For the text-containing cell, return its midpoint in (x, y) coordinate format. 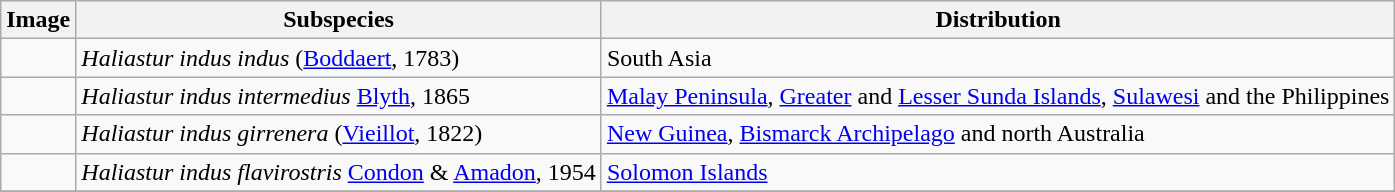
Distribution (998, 20)
Haliastur indus girrenera (Vieillot, 1822) (339, 134)
Haliastur indus intermedius Blyth, 1865 (339, 96)
Subspecies (339, 20)
Solomon Islands (998, 172)
South Asia (998, 58)
Haliastur indus flavirostris Condon & Amadon, 1954 (339, 172)
Haliastur indus indus (Boddaert, 1783) (339, 58)
New Guinea, Bismarck Archipelago and north Australia (998, 134)
Malay Peninsula, Greater and Lesser Sunda Islands, Sulawesi and the Philippines (998, 96)
Image (38, 20)
